Find where the given text appears and provide that cell's center as [X, Y] coordinate. 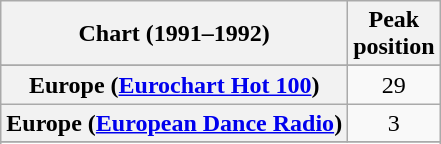
Europe (European Dance Radio) [174, 123]
Chart (1991–1992) [174, 34]
29 [394, 85]
3 [394, 123]
Peak position [394, 34]
Europe (Eurochart Hot 100) [174, 85]
